From the cell containing the given text, extract its center point as (x, y) coordinate. 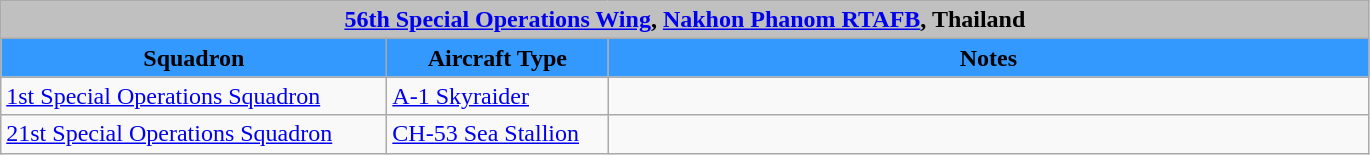
56th Special Operations Wing, Nakhon Phanom RTAFB, Thailand (685, 20)
Aircraft Type (498, 58)
CH-53 Sea Stallion (498, 134)
21st Special Operations Squadron (194, 134)
1st Special Operations Squadron (194, 96)
Notes (988, 58)
A-1 Skyraider (498, 96)
Squadron (194, 58)
